Detect which cell encompasses the target text, then output its (x, y) center coordinate. 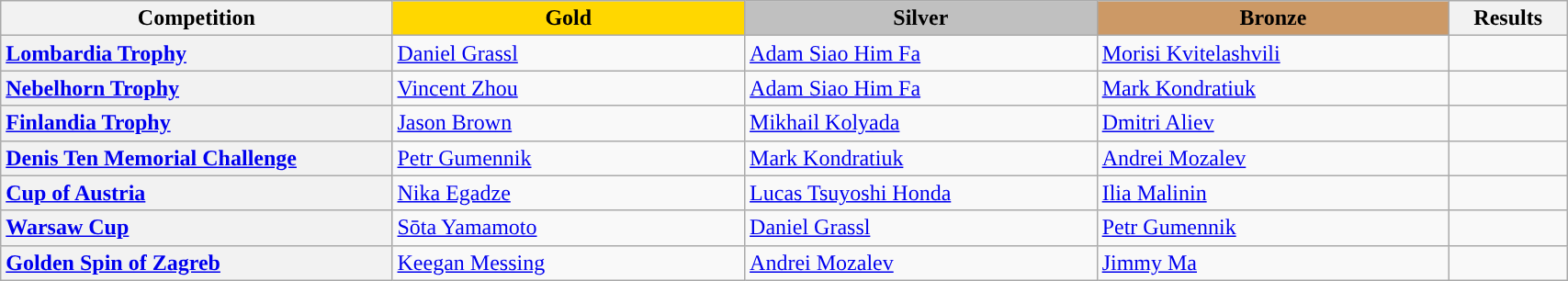
Nebelhorn Trophy (197, 88)
Dmitri Aliev (1273, 123)
Ilia Malinin (1273, 193)
Golden Spin of Zagreb (197, 263)
Sōta Yamamoto (569, 228)
Jason Brown (569, 123)
Jimmy Ma (1273, 263)
Finlandia Trophy (197, 123)
Lombardia Trophy (197, 53)
Bronze (1273, 18)
Results (1508, 18)
Silver (921, 18)
Lucas Tsuyoshi Honda (921, 193)
Competition (197, 18)
Cup of Austria (197, 193)
Mikhail Kolyada (921, 123)
Nika Egadze (569, 193)
Denis Ten Memorial Challenge (197, 158)
Morisi Kvitelashvili (1273, 53)
Keegan Messing (569, 263)
Gold (569, 18)
Warsaw Cup (197, 228)
Vincent Zhou (569, 88)
